For the text-containing cell, return its midpoint in (X, Y) coordinate format. 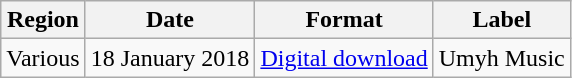
Digital download (344, 58)
18 January 2018 (170, 58)
Label (502, 20)
Various (43, 58)
Date (170, 20)
Format (344, 20)
Region (43, 20)
Umyh Music (502, 58)
